Detect which cell encompasses the target text, then output its (x, y) center coordinate. 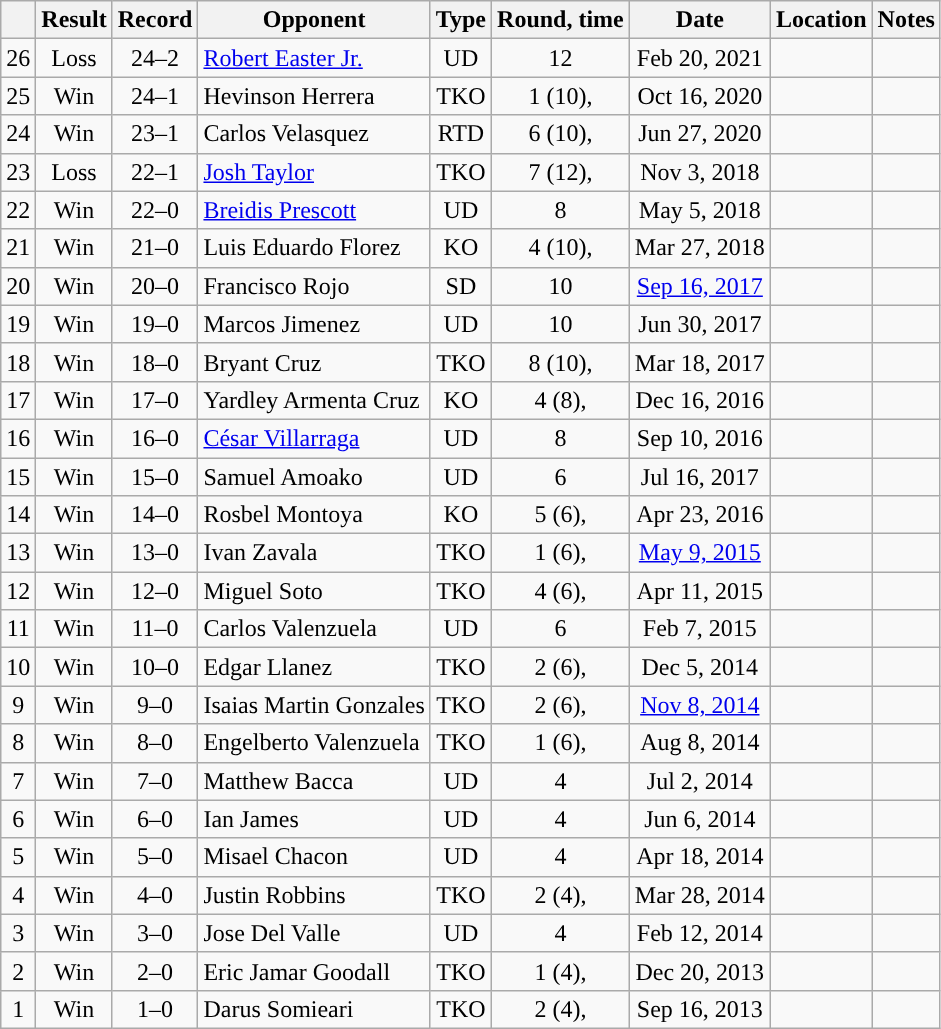
Nov 3, 2018 (700, 172)
Yardley Armenta Cruz (314, 400)
22–1 (155, 172)
Samuel Amoako (314, 477)
5–0 (155, 857)
Misael Chacon (314, 857)
1 (18, 1009)
4 (10), (561, 248)
Luis Eduardo Florez (314, 248)
Jose Del Valle (314, 933)
Edgar Llanez (314, 667)
18–0 (155, 362)
7–0 (155, 781)
Aug 8, 2014 (700, 743)
Matthew Bacca (314, 781)
Eric Jamar Goodall (314, 971)
1 (4), (561, 971)
15 (18, 477)
Miguel Soto (314, 591)
17–0 (155, 400)
SD (460, 286)
1–0 (155, 1009)
8 (10), (561, 362)
4 (6), (561, 591)
7 (12), (561, 172)
21–0 (155, 248)
19–0 (155, 324)
Dec 16, 2016 (700, 400)
2 (18, 971)
Record (155, 20)
5 (6), (561, 515)
9–0 (155, 705)
Round, time (561, 20)
Dec 5, 2014 (700, 667)
Carlos Valenzuela (314, 629)
Location (821, 20)
Robert Easter Jr. (314, 58)
Engelberto Valenzuela (314, 743)
2–0 (155, 971)
7 (18, 781)
Date (700, 20)
5 (18, 857)
Francisco Rojo (314, 286)
21 (18, 248)
11 (18, 629)
Mar 27, 2018 (700, 248)
12–0 (155, 591)
1 (10), (561, 96)
Ian James (314, 819)
Sep 16, 2017 (700, 286)
Feb 7, 2015 (700, 629)
14 (18, 515)
Dec 20, 2013 (700, 971)
6 (10), (561, 134)
19 (18, 324)
16–0 (155, 438)
May 5, 2018 (700, 210)
13–0 (155, 553)
6–0 (155, 819)
Mar 18, 2017 (700, 362)
Notes (906, 20)
Apr 18, 2014 (700, 857)
Jul 2, 2014 (700, 781)
Feb 12, 2014 (700, 933)
10–0 (155, 667)
13 (18, 553)
Result (74, 20)
Isaias Martin Gonzales (314, 705)
20–0 (155, 286)
24 (18, 134)
May 9, 2015 (700, 553)
15–0 (155, 477)
18 (18, 362)
Opponent (314, 20)
Jul 16, 2017 (700, 477)
22 (18, 210)
Apr 23, 2016 (700, 515)
9 (18, 705)
Bryant Cruz (314, 362)
Mar 28, 2014 (700, 895)
Ivan Zavala (314, 553)
11–0 (155, 629)
23 (18, 172)
25 (18, 96)
Apr 11, 2015 (700, 591)
Nov 8, 2014 (700, 705)
3 (18, 933)
14–0 (155, 515)
Darus Somieari (314, 1009)
23–1 (155, 134)
Rosbel Montoya (314, 515)
Oct 16, 2020 (700, 96)
26 (18, 58)
Feb 20, 2021 (700, 58)
4 (8), (561, 400)
Sep 10, 2016 (700, 438)
Jun 6, 2014 (700, 819)
8–0 (155, 743)
Breidis Prescott (314, 210)
24–2 (155, 58)
Jun 27, 2020 (700, 134)
Hevinson Herrera (314, 96)
Type (460, 20)
16 (18, 438)
Marcos Jimenez (314, 324)
4–0 (155, 895)
24–1 (155, 96)
Josh Taylor (314, 172)
17 (18, 400)
Justin Robbins (314, 895)
20 (18, 286)
22–0 (155, 210)
Carlos Velasquez (314, 134)
Sep 16, 2013 (700, 1009)
César Villarraga (314, 438)
3–0 (155, 933)
RTD (460, 134)
Jun 30, 2017 (700, 324)
